Provide the [x, y] coordinate of the cell's center where the given text is located.  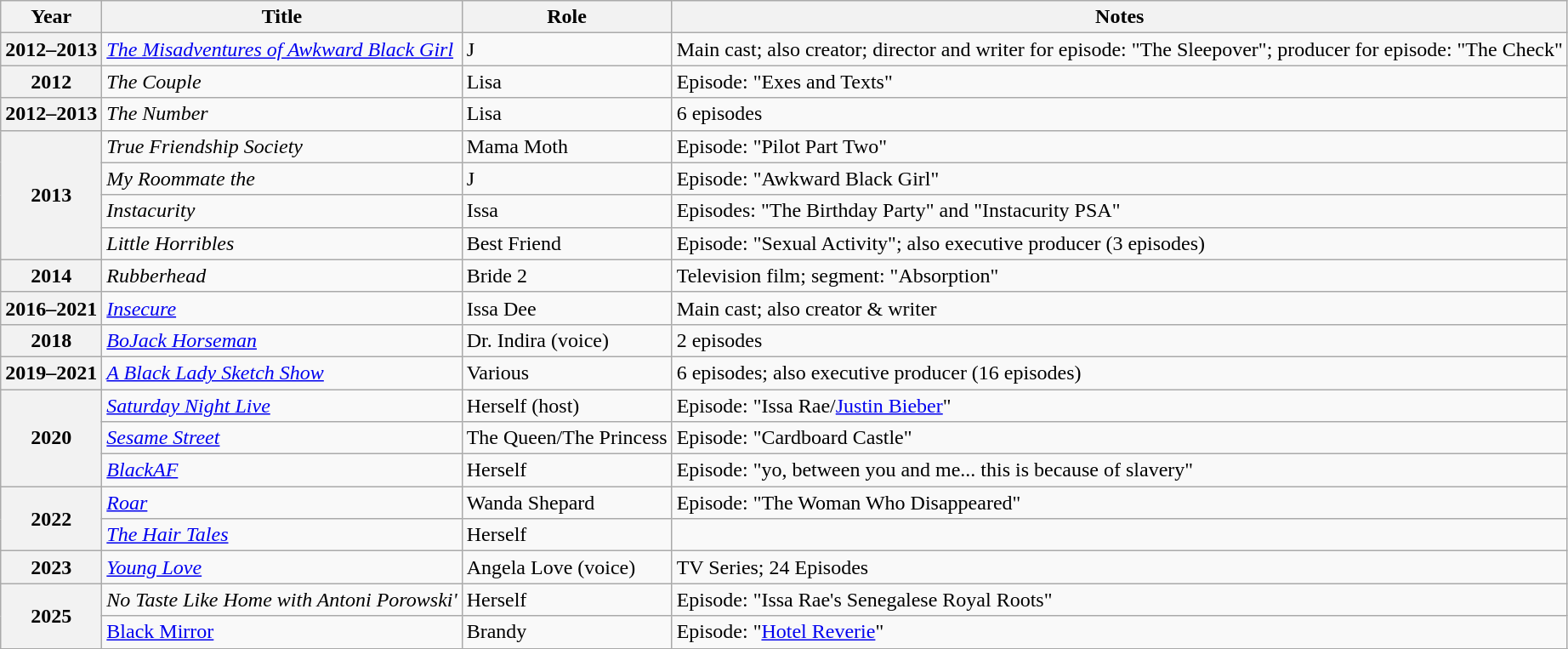
Black Mirror [282, 632]
Dr. Indira (voice) [566, 340]
Episode: "Issa Rae/Justin Bieber" [1119, 406]
The Hair Tales [282, 535]
BoJack Horseman [282, 340]
2018 [51, 340]
Best Friend [566, 243]
Herself (host) [566, 406]
Episode: "yo, between you and me... this is because of slavery" [1119, 470]
TV Series; 24 Episodes [1119, 567]
No Taste Like Home with Antoni Porowski' [282, 600]
Episode: "Cardboard Castle" [1119, 438]
Roar [282, 503]
6 episodes [1119, 114]
2023 [51, 567]
A Black Lady Sketch Show [282, 373]
The Couple [282, 82]
Rubberhead [282, 276]
Sesame Street [282, 438]
Television film; segment: "Absorption" [1119, 276]
2016–2021 [51, 308]
Episode: "Awkward Black Girl" [1119, 179]
Issa Dee [566, 308]
The Misadventures of Awkward Black Girl [282, 49]
Various [566, 373]
2014 [51, 276]
2019–2021 [51, 373]
Insecure [282, 308]
Episode: "Hotel Reverie" [1119, 632]
Episode: "Pilot Part Two" [1119, 146]
Bride 2 [566, 276]
Title [282, 17]
6 episodes; also executive producer (16 episodes) [1119, 373]
Main cast; also creator; director and writer for episode: "The Sleepover"; producer for episode: "The Check" [1119, 49]
Saturday Night Live [282, 406]
Wanda Shepard [566, 503]
My Roommate the [282, 179]
Mama Moth [566, 146]
Main cast; also creator & writer [1119, 308]
Young Love [282, 567]
The Number [282, 114]
Notes [1119, 17]
2025 [51, 616]
2022 [51, 519]
Episode: "Issa Rae's Senegalese Royal Roots" [1119, 600]
Year [51, 17]
Angela Love (voice) [566, 567]
Role [566, 17]
Brandy [566, 632]
True Friendship Society [282, 146]
2013 [51, 195]
Little Horribles [282, 243]
Episodes: "The Birthday Party" and "Instacurity PSA" [1119, 211]
2012 [51, 82]
2 episodes [1119, 340]
BlackAF [282, 470]
Instacurity [282, 211]
Episode: "The Woman Who Disappeared" [1119, 503]
The Queen/The Princess [566, 438]
Episode: "Exes and Texts" [1119, 82]
Issa [566, 211]
Episode: "Sexual Activity"; also executive producer (3 episodes) [1119, 243]
2020 [51, 438]
